Pinpoint the cell where the given text exists, returning its [x, y] midpoint coordinate. 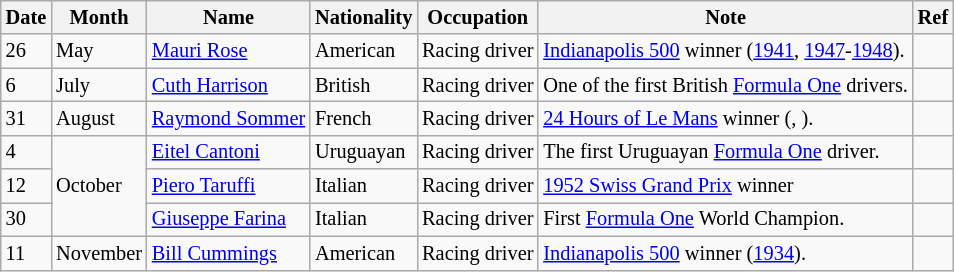
Cuth Harrison [228, 85]
July [99, 85]
August [99, 118]
26 [26, 51]
Occupation [478, 17]
Month [99, 17]
30 [26, 219]
Note [725, 17]
Bill Cummings [228, 253]
Nationality [364, 17]
Name [228, 17]
4 [26, 152]
12 [26, 186]
Mauri Rose [228, 51]
British [364, 85]
October [99, 186]
The first Uruguayan Formula One driver. [725, 152]
11 [26, 253]
1952 Swiss Grand Prix winner [725, 186]
Eitel Cantoni [228, 152]
Giuseppe Farina [228, 219]
Piero Taruffi [228, 186]
Indianapolis 500 winner (1934). [725, 253]
Uruguayan [364, 152]
Raymond Sommer [228, 118]
Indianapolis 500 winner (1941, 1947-1948). [725, 51]
6 [26, 85]
First Formula One World Champion. [725, 219]
Date [26, 17]
Ref [933, 17]
31 [26, 118]
French [364, 118]
November [99, 253]
One of the first British Formula One drivers. [725, 85]
24 Hours of Le Mans winner (, ). [725, 118]
May [99, 51]
